For the text-containing cell, return its midpoint in (X, Y) coordinate format. 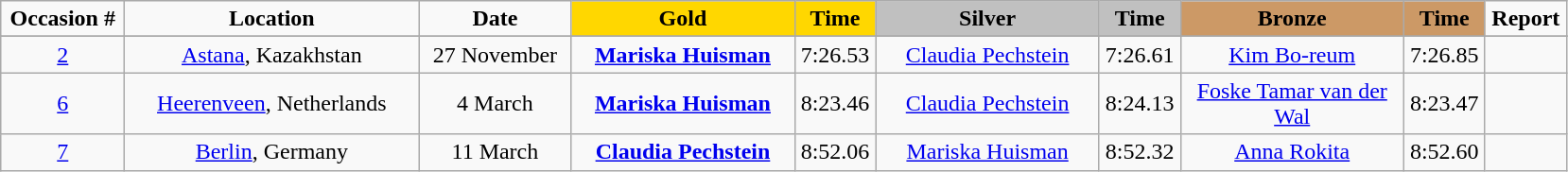
Location (272, 19)
8:23.47 (1444, 104)
7 (62, 152)
Berlin, Germany (272, 152)
Foske Tamar van der Wal (1292, 104)
8:23.46 (835, 104)
11 March (496, 152)
8:52.32 (1140, 152)
8:52.60 (1444, 152)
Report (1525, 19)
Anna Rokita (1292, 152)
Silver (987, 19)
27 November (496, 55)
Occasion # (62, 19)
7:26.61 (1140, 55)
8:52.06 (835, 152)
Date (496, 19)
Bronze (1292, 19)
2 (62, 55)
Astana, Kazakhstan (272, 55)
Heerenveen, Netherlands (272, 104)
6 (62, 104)
Kim Bo-reum (1292, 55)
Gold (683, 19)
7:26.85 (1444, 55)
8:24.13 (1140, 104)
7:26.53 (835, 55)
4 March (496, 104)
